Scan for the cell matching the given text and deliver its (x, y) coordinate at center. 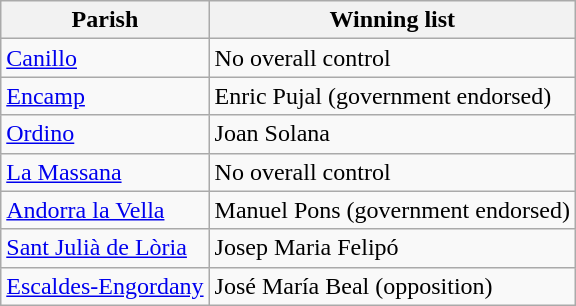
Josep Maria Felipó (392, 248)
Manuel Pons (government endorsed) (392, 210)
José María Beal (opposition) (392, 286)
La Massana (105, 172)
Andorra la Vella (105, 210)
Ordino (105, 134)
Sant Julià de Lòria (105, 248)
Parish (105, 20)
Canillo (105, 58)
Encamp (105, 96)
Winning list (392, 20)
Joan Solana (392, 134)
Escaldes-Engordany (105, 286)
Enric Pujal (government endorsed) (392, 96)
